Extract the [X, Y] coordinate from the center of the cell holding the provided text.  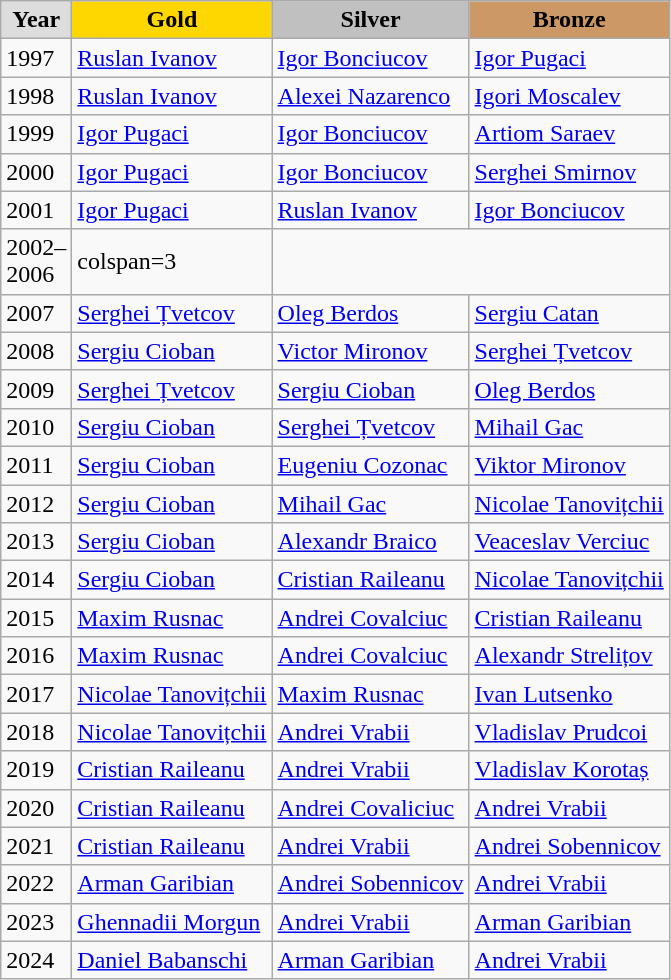
2014 [36, 580]
2011 [36, 465]
2001 [36, 210]
Daniel Babanschi [172, 960]
colspan=3 [172, 262]
1998 [36, 96]
2023 [36, 922]
2017 [36, 694]
2007 [36, 313]
Alexei Nazarenco [370, 96]
Alexandr Strelițov [569, 656]
2022 [36, 884]
2013 [36, 542]
2019 [36, 770]
2015 [36, 618]
Andrei Covaliciuc [370, 808]
2009 [36, 389]
2024 [36, 960]
2018 [36, 732]
2021 [36, 846]
Igori Moscalev [569, 96]
Vladislav Prudcoi [569, 732]
Victor Mironov [370, 351]
2008 [36, 351]
Bronze [569, 20]
2000 [36, 172]
Serghei Smirnov [569, 172]
2016 [36, 656]
1999 [36, 134]
2020 [36, 808]
Ghennadii Morgun [172, 922]
Veaceslav Verciuc [569, 542]
Ivan Lutsenko [569, 694]
Vladislav Korotaș [569, 770]
Sergiu Catan [569, 313]
Gold [172, 20]
2010 [36, 427]
Viktor Mironov [569, 465]
Artiom Saraev [569, 134]
1997 [36, 58]
2002–2006 [36, 262]
2012 [36, 503]
Eugeniu Cozonac [370, 465]
Alexandr Braico [370, 542]
Silver [370, 20]
Year [36, 20]
